Extract the [x, y] coordinate from the center of the cell holding the provided text.  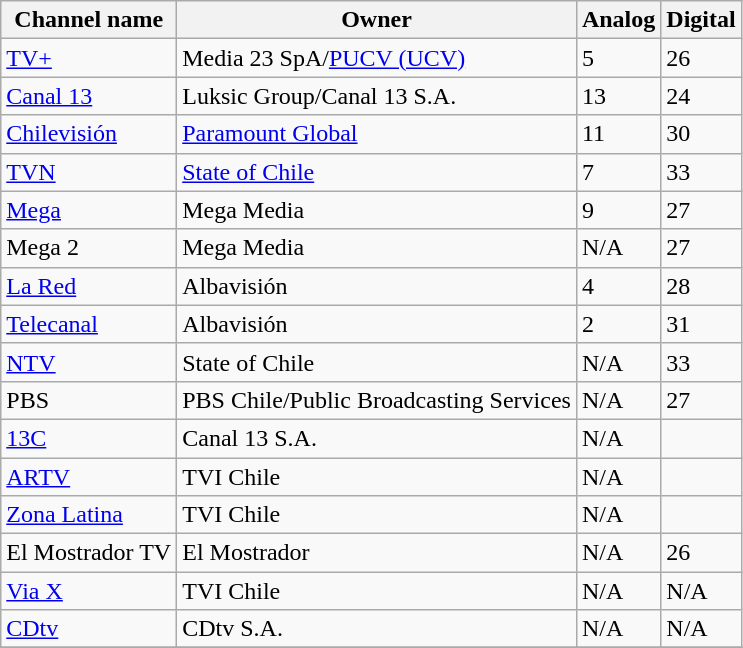
30 [701, 134]
Owner [377, 20]
Canal 13 S.A. [377, 438]
Via X [89, 591]
PBS [89, 400]
Zona Latina [89, 515]
Media 23 SpA/PUCV (UCV) [377, 58]
31 [701, 324]
7 [618, 172]
4 [618, 286]
PBS Chile/Public Broadcasting Services [377, 400]
13 [618, 96]
Mega [89, 210]
28 [701, 286]
El Mostrador [377, 553]
Telecanal [89, 324]
Channel name [89, 20]
Luksic Group/Canal 13 S.A. [377, 96]
13C [89, 438]
Canal 13 [89, 96]
24 [701, 96]
Paramount Global [377, 134]
9 [618, 210]
Digital [701, 20]
NTV [89, 362]
11 [618, 134]
TV+ [89, 58]
El Mostrador TV [89, 553]
Chilevisión [89, 134]
CDtv S.A. [377, 629]
La Red [89, 286]
TVN [89, 172]
Analog [618, 20]
CDtv [89, 629]
Mega 2 [89, 248]
5 [618, 58]
ARTV [89, 477]
2 [618, 324]
